Identify which cell holds the provided text, then report its [x, y] central coordinate. 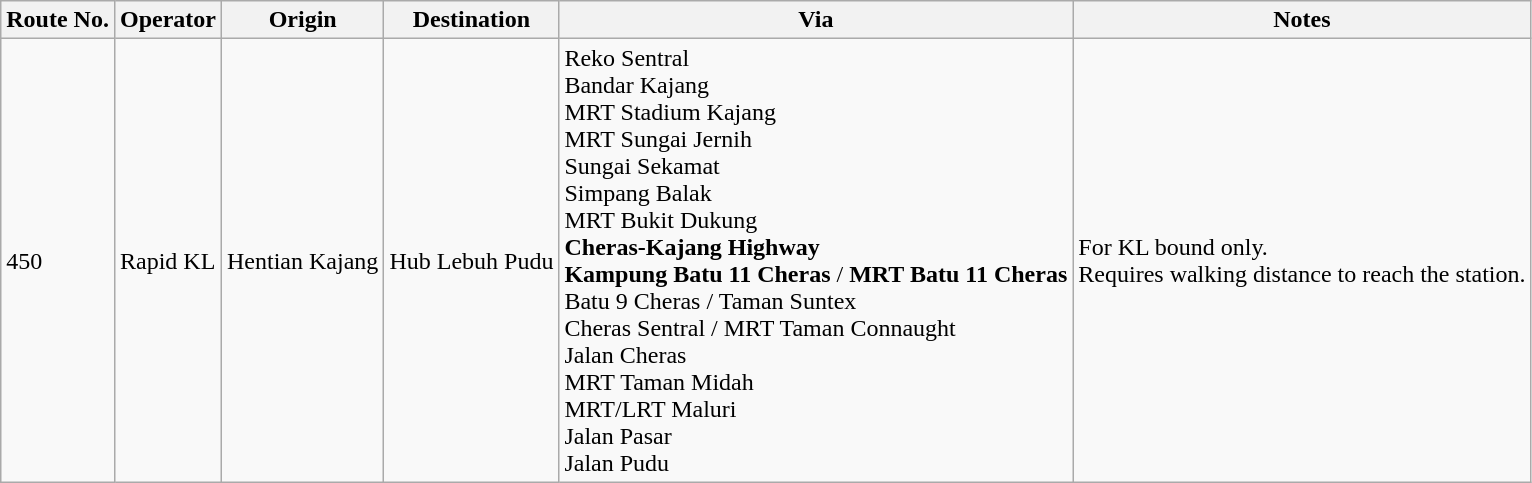
Destination [472, 20]
Hub Lebuh Pudu [472, 260]
450 [58, 260]
Origin [303, 20]
Rapid KL [168, 260]
Operator [168, 20]
For KL bound only.Requires walking distance to reach the station. [1302, 260]
Hentian Kajang [303, 260]
Via [816, 20]
Route No. [58, 20]
Notes [1302, 20]
